Provide the [x, y] coordinate of the cell's center where the given text is located.  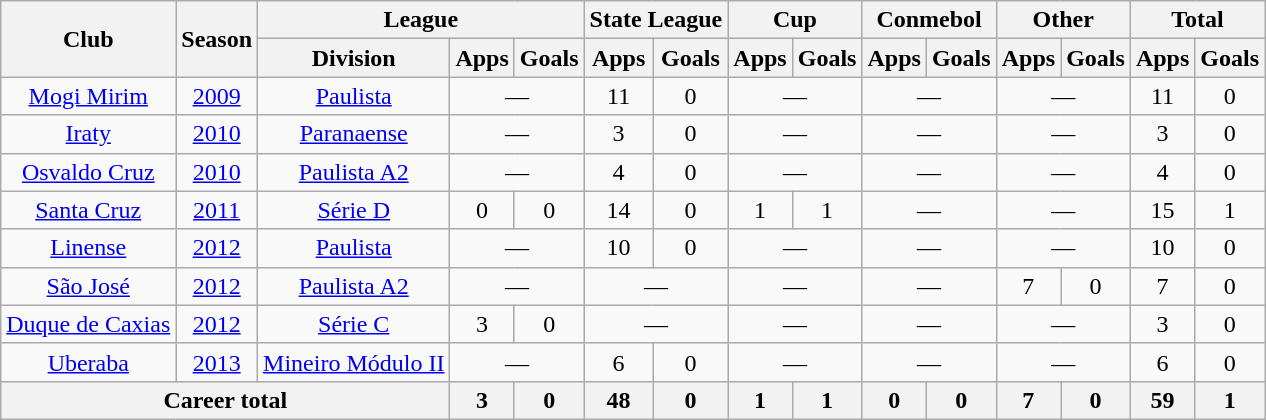
48 [618, 400]
Other [1063, 20]
Season [217, 39]
State League [656, 20]
Uberaba [88, 362]
Paranaense [354, 134]
Linense [88, 248]
Série C [354, 324]
Total [1197, 20]
14 [618, 210]
Santa Cruz [88, 210]
Division [354, 58]
Club [88, 39]
League [422, 20]
Iraty [88, 134]
2009 [217, 96]
Mineiro Módulo II [354, 362]
Duque de Caxias [88, 324]
59 [1162, 400]
Osvaldo Cruz [88, 172]
15 [1162, 210]
Mogi Mirim [88, 96]
São José [88, 286]
2013 [217, 362]
2011 [217, 210]
Cup [795, 20]
Career total [226, 400]
Conmebol [929, 20]
Série D [354, 210]
